Detect which cell encompasses the target text, then output its [x, y] center coordinate. 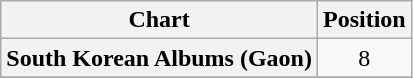
Position [364, 20]
8 [364, 58]
South Korean Albums (Gaon) [160, 58]
Chart [160, 20]
